Search for the cell housing the specified text and yield its [x, y] center coordinate. 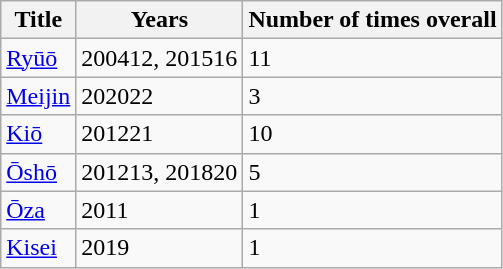
Kiō [38, 134]
2019 [160, 248]
Ōshō [38, 172]
10 [372, 134]
Kisei [38, 248]
Ryūō [38, 58]
3 [372, 96]
Meijin [38, 96]
Title [38, 20]
Number of times overall [372, 20]
201213, 201820 [160, 172]
11 [372, 58]
201221 [160, 134]
202022 [160, 96]
Years [160, 20]
Ōza [38, 210]
5 [372, 172]
2011 [160, 210]
200412, 201516 [160, 58]
